Output the [X, Y] coordinate of the center of the cell containing the given text.  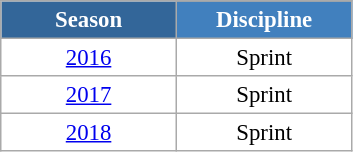
2017 [89, 95]
Season [89, 20]
2018 [89, 133]
2016 [89, 58]
Discipline [264, 20]
